Determine the [X, Y] coordinate at the center of the cell enclosing the given text.  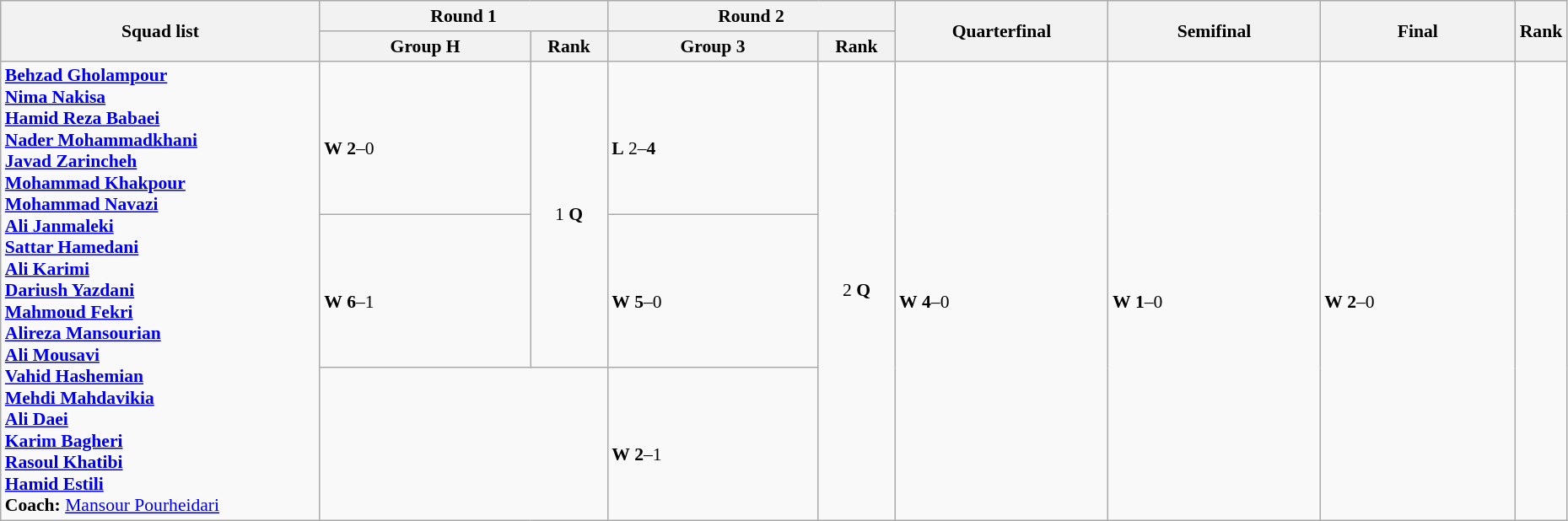
Semifinal [1215, 30]
W 6–1 [425, 291]
Group 3 [713, 46]
2 Q [857, 291]
Final [1418, 30]
Round 2 [751, 16]
W 2–1 [713, 444]
W 5–0 [713, 291]
Round 1 [464, 16]
1 Q [568, 214]
Quarterfinal [1002, 30]
W 4–0 [1002, 291]
Group H [425, 46]
L 2–4 [713, 137]
Squad list [160, 30]
W 1–0 [1215, 291]
